Search for the cell housing the specified text and yield its [x, y] center coordinate. 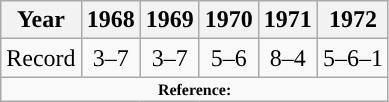
1970 [228, 20]
5–6 [228, 58]
1971 [288, 20]
1972 [352, 20]
Reference: [195, 89]
8–4 [288, 58]
1969 [170, 20]
Record [41, 58]
Year [41, 20]
1968 [110, 20]
5–6–1 [352, 58]
